Provide the [X, Y] coordinate of the cell's center where the given text is located.  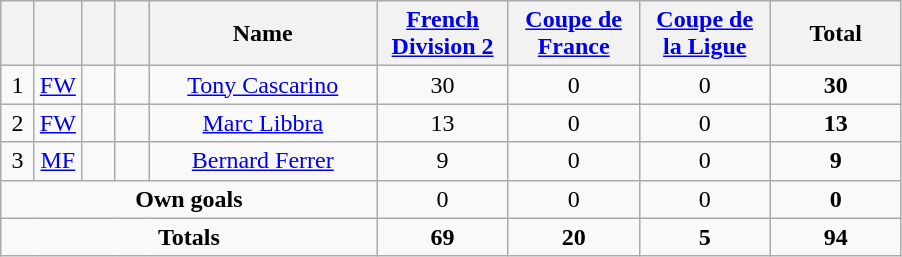
Name [262, 34]
94 [836, 237]
Totals [189, 237]
5 [704, 237]
Coupe de France [574, 34]
69 [442, 237]
2 [18, 123]
20 [574, 237]
Coupe de la Ligue [704, 34]
MF [58, 161]
Marc Libbra [262, 123]
3 [18, 161]
Bernard Ferrer [262, 161]
Own goals [189, 199]
French Division 2 [442, 34]
Tony Cascarino [262, 85]
Total [836, 34]
1 [18, 85]
